Output the [x, y] coordinate of the center of the cell containing the given text.  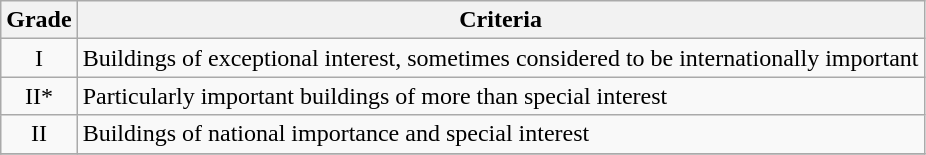
II [39, 134]
Buildings of exceptional interest, sometimes considered to be internationally important [500, 58]
Particularly important buildings of more than special interest [500, 96]
II* [39, 96]
I [39, 58]
Grade [39, 20]
Buildings of national importance and special interest [500, 134]
Criteria [500, 20]
